Locate the cell with the specified text and output its [x, y] center coordinate. 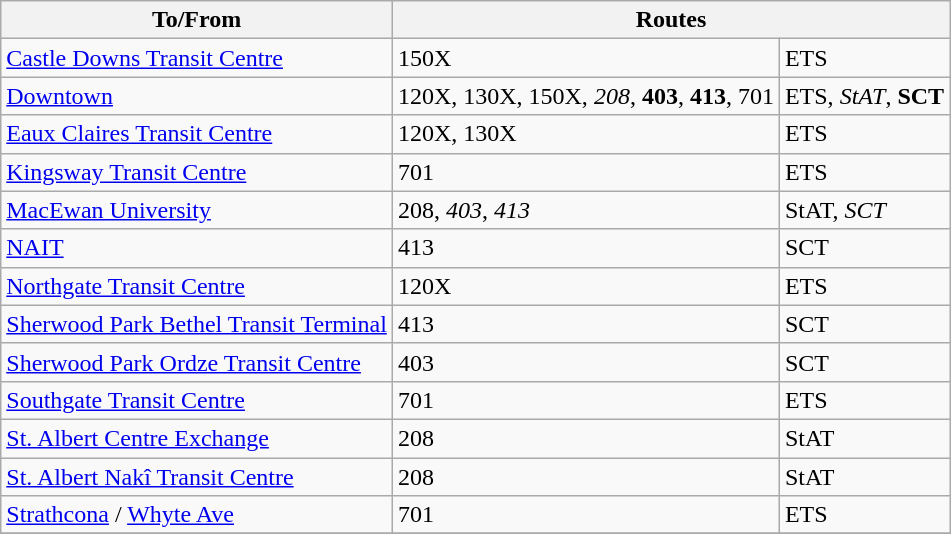
Kingsway Transit Centre [197, 172]
St. Albert Centre Exchange [197, 438]
Castle Downs Transit Centre [197, 58]
Southgate Transit Centre [197, 400]
Sherwood Park Ordze Transit Centre [197, 362]
ETS, StAT, SCT [864, 96]
120X, 130X, 150X, 208, 403, 413, 701 [586, 96]
To/From [197, 20]
StAT, SCT [864, 210]
208, 403, 413 [586, 210]
Strathcona / Whyte Ave [197, 515]
St. Albert Nakî Transit Centre [197, 477]
Downtown [197, 96]
MacEwan University [197, 210]
150X [586, 58]
NAIT [197, 248]
Routes [670, 20]
403 [586, 362]
Eaux Claires Transit Centre [197, 134]
Northgate Transit Centre [197, 286]
120X, 130X [586, 134]
120X [586, 286]
Sherwood Park Bethel Transit Terminal [197, 324]
